Output the [X, Y] coordinate of the center of the cell containing the given text.  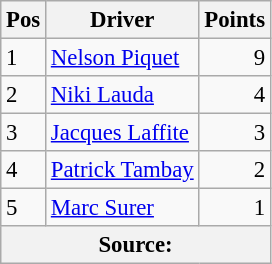
Source: [136, 245]
Jacques Laffite [122, 133]
Driver [122, 20]
Nelson Piquet [122, 58]
5 [24, 208]
Pos [24, 20]
Niki Lauda [122, 95]
9 [234, 58]
Marc Surer [122, 208]
Patrick Tambay [122, 170]
Points [234, 20]
